Search for the cell housing the specified text and yield its [X, Y] center coordinate. 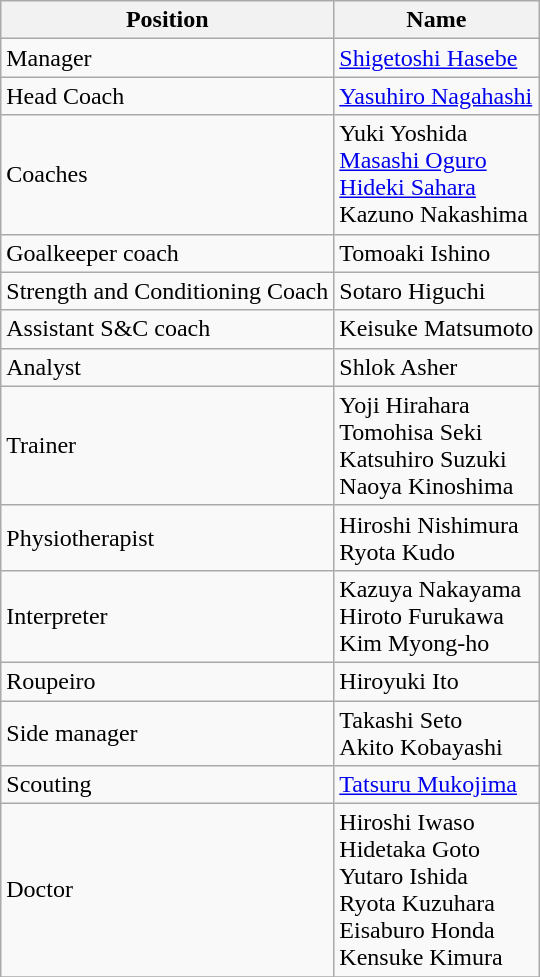
Manager [168, 58]
Yuki Yoshida Masashi Oguro Hideki Sahara Kazuno Nakashima [436, 174]
Strength and Conditioning Coach [168, 291]
Doctor [168, 890]
Roupeiro [168, 681]
Interpreter [168, 616]
Yoji Hirahara Tomohisa Seki Katsuhiro Suzuki Naoya Kinoshima [436, 446]
Keisuke Matsumoto [436, 329]
Head Coach [168, 96]
Trainer [168, 446]
Analyst [168, 367]
Shigetoshi Hasebe [436, 58]
Coaches [168, 174]
Hiroshi Nishimura Ryota Kudo [436, 538]
Position [168, 20]
Sotaro Higuchi [436, 291]
Tomoaki Ishino [436, 253]
Side manager [168, 732]
Hiroyuki Ito [436, 681]
Shlok Asher [436, 367]
Kazuya Nakayama Hiroto Furukawa Kim Myong-ho [436, 616]
Tatsuru Mukojima [436, 785]
Assistant S&C coach [168, 329]
Yasuhiro Nagahashi [436, 96]
Hiroshi Iwaso Hidetaka Goto Yutaro Ishida Ryota Kuzuhara Eisaburo Honda Kensuke Kimura [436, 890]
Name [436, 20]
Takashi Seto Akito Kobayashi [436, 732]
Physiotherapist [168, 538]
Scouting [168, 785]
Goalkeeper coach [168, 253]
